From the cell containing the given text, extract its center point as (X, Y) coordinate. 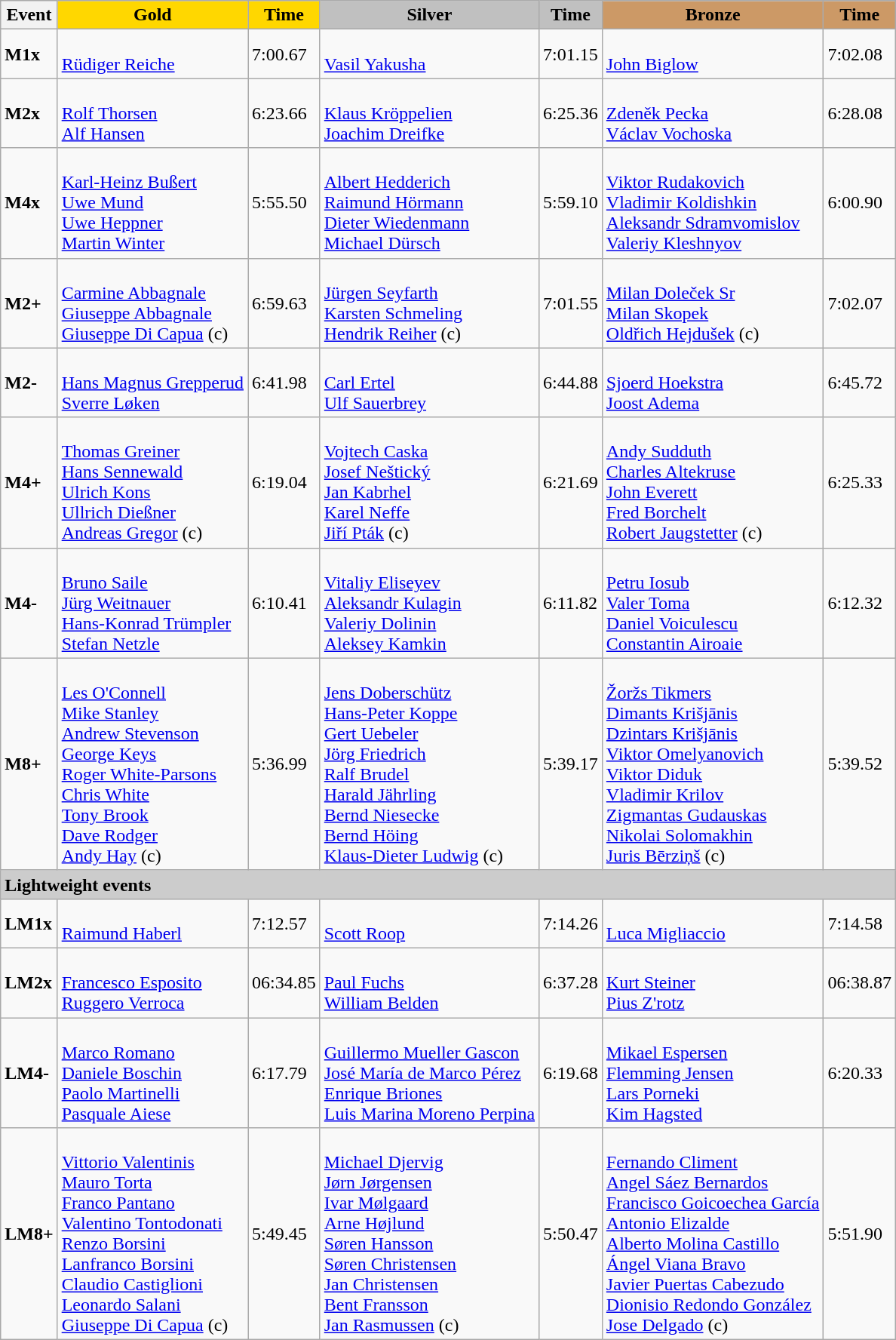
6:17.79 (284, 1072)
Silver (429, 15)
Raimund Haberl (152, 924)
M4+ (29, 483)
7:14.26 (571, 924)
Viktor RudakovichVladimir KoldishkinAleksandr SdramvomislovValeriy Kleshnyov (713, 203)
Event (29, 15)
6:59.63 (284, 303)
6:11.82 (571, 603)
6:21.69 (571, 483)
Vitaliy EliseyevAleksandr KulaginValeriy DolininAleksey Kamkin (429, 603)
Vasil Yakusha (429, 54)
Albert HedderichRaimund HörmannDieter WiedenmannMichael Dürsch (429, 203)
Guillermo Mueller GasconJosé María de Marco PérezEnrique BrionesLuis Marina Moreno Perpina (429, 1072)
7:14.58 (860, 924)
M2x (29, 113)
Kurt SteinerPius Z'rotz (713, 982)
Sjoerd HoekstraJoost Adema (713, 383)
6:20.33 (860, 1072)
6:25.36 (571, 113)
Hans Magnus GrepperudSverre Løken (152, 383)
Mikael EspersenFlemming JensenLars PornekiKim Hagsted (713, 1072)
Carl ErtelUlf Sauerbrey (429, 383)
LM8+ (29, 1234)
Jens DoberschützHans-Peter KoppeGert UebelerJörg FriedrichRalf BrudelHarald JährlingBernd NieseckeBernd HöingKlaus-Dieter Ludwig (c) (429, 764)
6:45.72 (860, 383)
6:19.68 (571, 1072)
M4- (29, 603)
7:02.07 (860, 303)
6:28.08 (860, 113)
Petru IosubValer TomaDaniel VoiculescuConstantin Airoaie (713, 603)
Bruno SaileJürg WeitnauerHans-Konrad TrümplerStefan Netzle (152, 603)
Vojtech CaskaJosef NeštickýJan KabrhelKarel NeffeJiří Pták (c) (429, 483)
Zdeněk PeckaVáclav Vochoska (713, 113)
M2- (29, 383)
John Biglow (713, 54)
7:01.55 (571, 303)
7:00.67 (284, 54)
Bronze (713, 15)
6:12.32 (860, 603)
5:55.50 (284, 203)
Karl-Heinz BußertUwe MundUwe HeppnerMartin Winter (152, 203)
Klaus KröppelienJoachim Dreifke (429, 113)
Scott Roop (429, 924)
Carmine AbbagnaleGiuseppe AbbagnaleGiuseppe Di Capua (c) (152, 303)
M8+ (29, 764)
Rolf ThorsenAlf Hansen (152, 113)
Les O'ConnellMike StanleyAndrew StevensonGeorge KeysRoger White-ParsonsChris WhiteTony BrookDave RodgerAndy Hay (c) (152, 764)
5:51.90 (860, 1234)
M2+ (29, 303)
5:39.17 (571, 764)
Jürgen SeyfarthKarsten SchmelingHendrik Reiher (c) (429, 303)
LM1x (29, 924)
5:49.45 (284, 1234)
Marco RomanoDaniele BoschinPaolo MartinelliPasquale Aiese (152, 1072)
Luca Migliaccio (713, 924)
Paul FuchsWilliam Belden (429, 982)
M4x (29, 203)
Andy SudduthCharles AltekruseJohn EverettFred BorcheltRobert Jaugstetter (c) (713, 483)
7:12.57 (284, 924)
6:00.90 (860, 203)
7:01.15 (571, 54)
Michael Djervig Jørn Jørgensen Ivar Mølgaard Arne Højlund Søren Hansson Søren Christensen Jan Christensen Bent Fransson Jan Rasmussen (c) (429, 1234)
5:50.47 (571, 1234)
6:41.98 (284, 383)
06:34.85 (284, 982)
6:23.66 (284, 113)
Lightweight events (448, 884)
LM2x (29, 982)
Milan Doleček SrMilan SkopekOldřich Hejdušek (c) (713, 303)
Žoržs TikmersDimants KrišjānisDzintars KrišjānisViktor OmelyanovichViktor DidukVladimir KrilovZigmantas GudauskasNikolai SolomakhinJuris Bērziņš (c) (713, 764)
Francesco EspositoRuggero Verroca (152, 982)
LM4- (29, 1072)
5:59.10 (571, 203)
M1x (29, 54)
6:10.41 (284, 603)
6:19.04 (284, 483)
6:37.28 (571, 982)
7:02.08 (860, 54)
Rüdiger Reiche (152, 54)
5:36.99 (284, 764)
Gold (152, 15)
6:25.33 (860, 483)
5:39.52 (860, 764)
6:44.88 (571, 383)
06:38.87 (860, 982)
Thomas GreinerHans SennewaldUlrich KonsUllrich DießnerAndreas Gregor (c) (152, 483)
